Provide the [X, Y] coordinate of the cell's center where the given text is located.  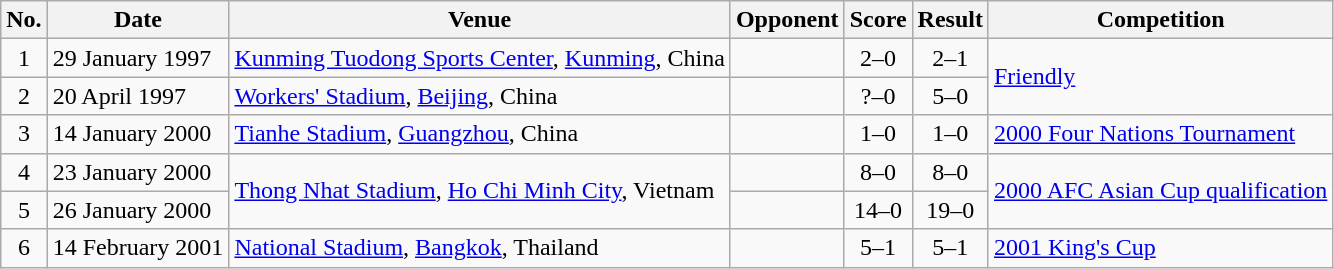
2–0 [878, 58]
National Stadium, Bangkok, Thailand [480, 248]
Venue [480, 20]
Tianhe Stadium, Guangzhou, China [480, 134]
No. [24, 20]
23 January 2000 [138, 172]
29 January 1997 [138, 58]
14 February 2001 [138, 248]
14 January 2000 [138, 134]
Competition [1160, 20]
4 [24, 172]
Score [878, 20]
Kunming Tuodong Sports Center, Kunming, China [480, 58]
Thong Nhat Stadium, Ho Chi Minh City, Vietnam [480, 191]
?–0 [878, 96]
2–1 [950, 58]
2000 AFC Asian Cup qualification [1160, 191]
Result [950, 20]
Opponent [787, 20]
Date [138, 20]
26 January 2000 [138, 210]
1 [24, 58]
2000 Four Nations Tournament [1160, 134]
5–0 [950, 96]
Friendly [1160, 77]
2 [24, 96]
14–0 [878, 210]
Workers' Stadium, Beijing, China [480, 96]
6 [24, 248]
19–0 [950, 210]
5 [24, 210]
2001 King's Cup [1160, 248]
3 [24, 134]
20 April 1997 [138, 96]
